Capture the cell that displays the provided text and extract its [x, y] central coordinate. 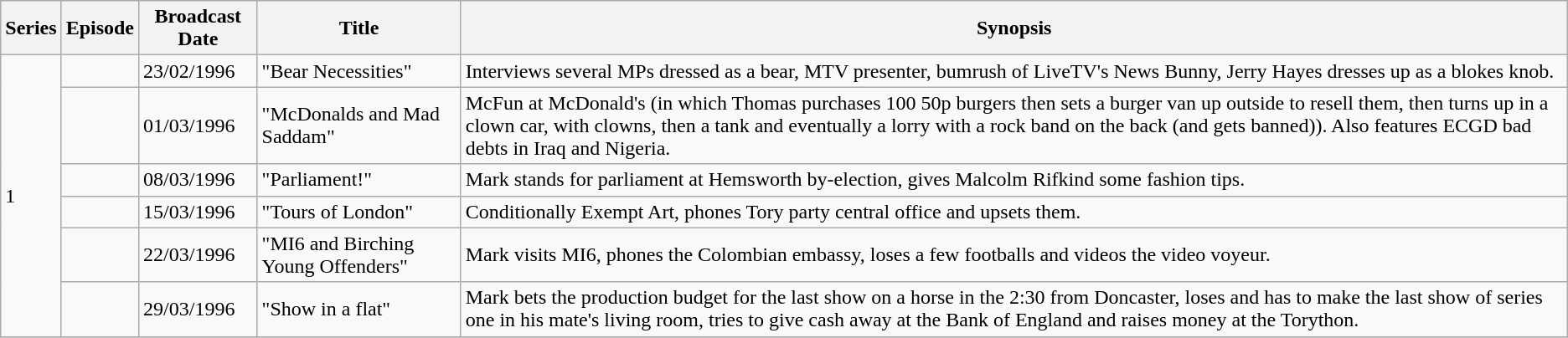
22/03/1996 [198, 254]
08/03/1996 [198, 180]
Conditionally Exempt Art, phones Tory party central office and upsets them. [1014, 212]
"Tours of London" [358, 212]
15/03/1996 [198, 212]
"Show in a flat" [358, 310]
"McDonalds and Mad Saddam" [358, 125]
Broadcast Date [198, 28]
"Parliament!" [358, 180]
"MI6 and Birching Young Offenders" [358, 254]
"Bear Necessities" [358, 71]
23/02/1996 [198, 71]
Synopsis [1014, 28]
Series [31, 28]
Mark visits MI6, phones the Colombian embassy, loses a few footballs and videos the video voyeur. [1014, 254]
01/03/1996 [198, 125]
29/03/1996 [198, 310]
Mark stands for parliament at Hemsworth by-election, gives Malcolm Rifkind some fashion tips. [1014, 180]
Interviews several MPs dressed as a bear, MTV presenter, bumrush of LiveTV's News Bunny, Jerry Hayes dresses up as a blokes knob. [1014, 71]
Title [358, 28]
Episode [100, 28]
1 [31, 196]
